Determine the [x, y] coordinate at the center of the cell enclosing the given text.  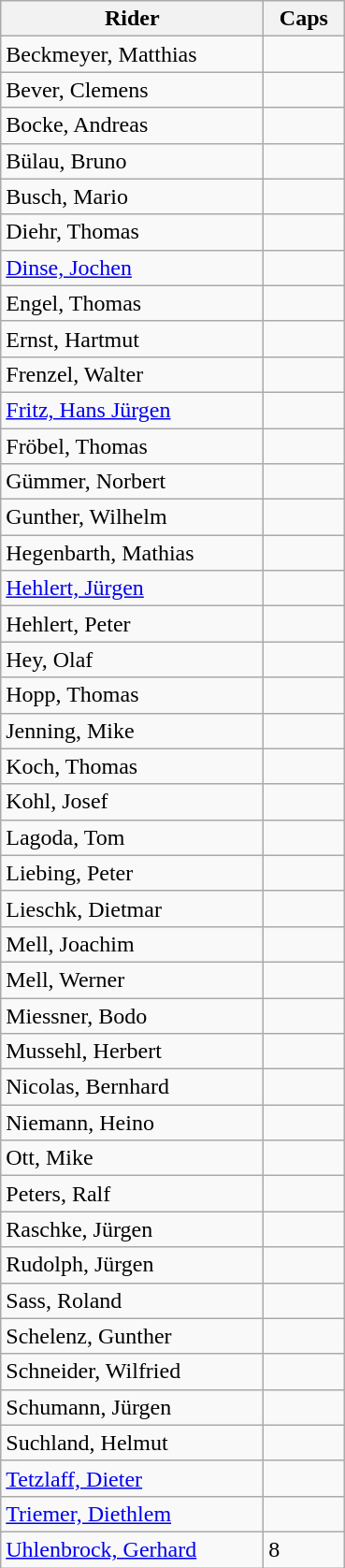
Lieschk, Dietmar [133, 908]
Schelenz, Gunther [133, 1336]
Diehr, Thomas [133, 232]
Ernst, Hartmut [133, 339]
Rudolph, Jürgen [133, 1265]
Gümmer, Norbert [133, 482]
Hehlert, Jürgen [133, 588]
Dinse, Jochen [133, 268]
Nicolas, Bernhard [133, 1087]
Koch, Thomas [133, 766]
Sass, Roland [133, 1300]
Suchland, Helmut [133, 1443]
Niemann, Heino [133, 1123]
Gunther, Wilhelm [133, 517]
Hehlert, Peter [133, 624]
Fritz, Hans Jürgen [133, 410]
Miessner, Bodo [133, 1015]
Liebing, Peter [133, 873]
Busch, Mario [133, 196]
Schneider, Wilfried [133, 1372]
Bülau, Bruno [133, 161]
Raschke, Jürgen [133, 1229]
Rider [133, 19]
Beckmeyer, Matthias [133, 54]
Hegenbarth, Mathias [133, 553]
Uhlenbrock, Gerhard [133, 1549]
Tetzlaff, Dieter [133, 1478]
Fröbel, Thomas [133, 446]
Lagoda, Tom [133, 837]
Bocke, Andreas [133, 125]
Frenzel, Walter [133, 374]
Bever, Clemens [133, 90]
Schumann, Jürgen [133, 1407]
Hey, Olaf [133, 660]
Peters, Ralf [133, 1194]
Kohl, Josef [133, 802]
Ott, Mike [133, 1158]
Jenning, Mike [133, 731]
Engel, Thomas [133, 303]
Mussehl, Herbert [133, 1052]
8 [304, 1549]
Hopp, Thomas [133, 695]
Caps [304, 19]
Triemer, Diethlem [133, 1514]
Mell, Werner [133, 980]
Mell, Joachim [133, 944]
